Pinpoint the cell where the given text exists, returning its (x, y) midpoint coordinate. 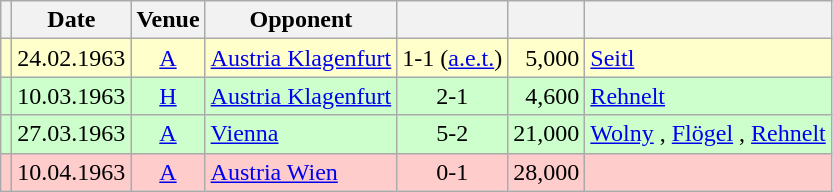
Seitl (708, 58)
21,000 (546, 134)
Wolny , Flögel , Rehnelt (708, 134)
Austria Wien (301, 172)
Vienna (301, 134)
10.04.1963 (72, 172)
H (168, 96)
10.03.1963 (72, 96)
27.03.1963 (72, 134)
28,000 (546, 172)
Rehnelt (708, 96)
Venue (168, 20)
0-1 (452, 172)
5-2 (452, 134)
Opponent (301, 20)
2-1 (452, 96)
1-1 (a.e.t.) (452, 58)
5,000 (546, 58)
24.02.1963 (72, 58)
4,600 (546, 96)
Date (72, 20)
